Pinpoint the cell where the given text exists, returning its [X, Y] midpoint coordinate. 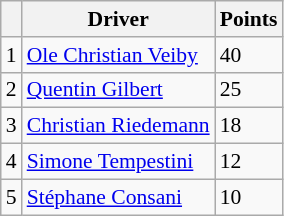
18 [249, 126]
Simone Tempestini [118, 162]
1 [12, 55]
Ole Christian Veiby [118, 55]
10 [249, 197]
40 [249, 55]
12 [249, 162]
3 [12, 126]
2 [12, 90]
Christian Riedemann [118, 126]
Driver [118, 19]
Stéphane Consani [118, 197]
Points [249, 19]
5 [12, 197]
4 [12, 162]
25 [249, 90]
Quentin Gilbert [118, 90]
